Find where the given text appears and provide that cell's center as (x, y) coordinate. 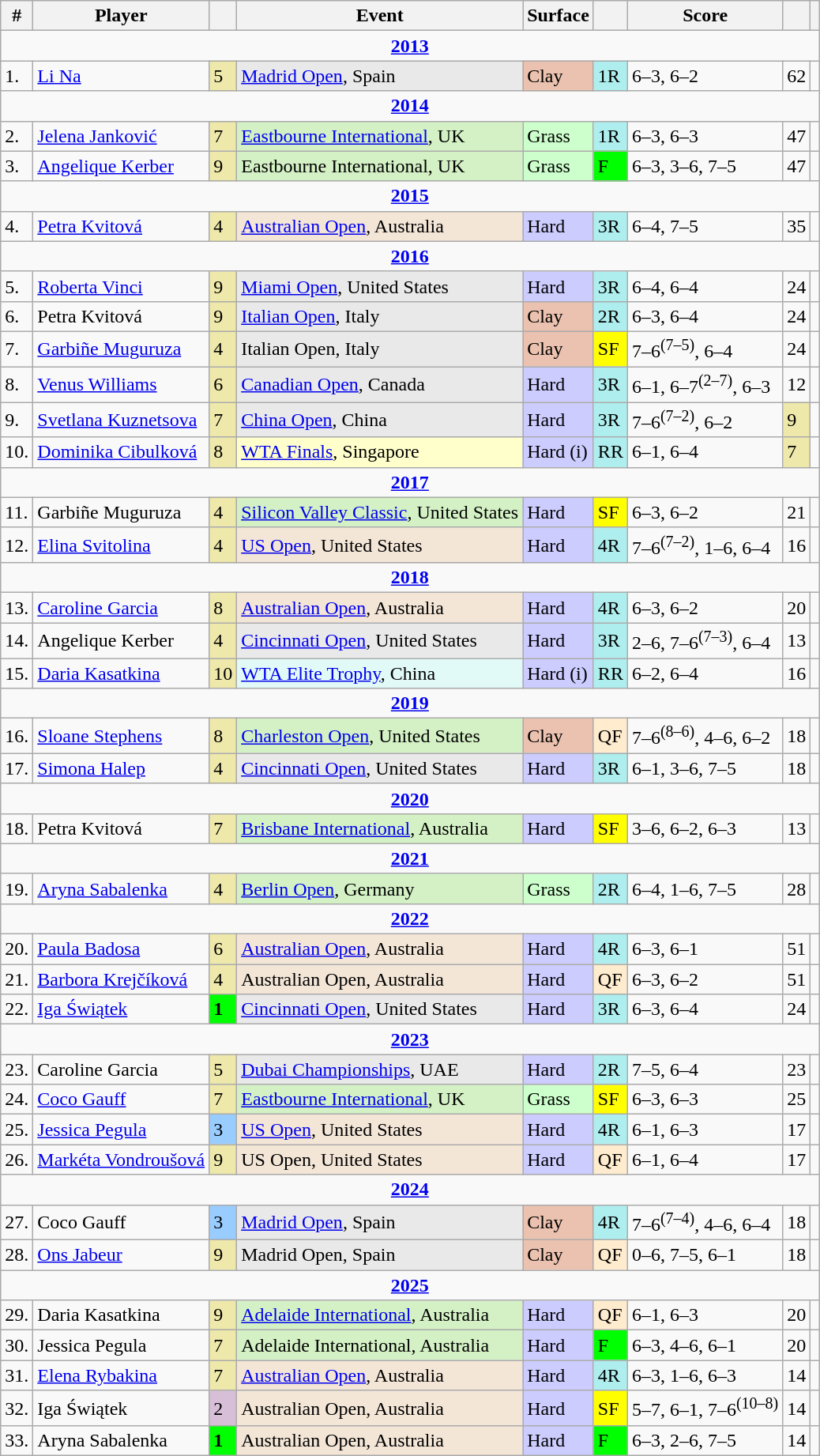
6–3, 3–6, 7–5 (705, 166)
Event (380, 16)
Sloane Stephens (122, 737)
0–6, 7–5, 6–1 (705, 1255)
2014 (410, 106)
2017 (410, 482)
2013 (410, 46)
2022 (410, 919)
21. (17, 979)
7. (17, 349)
2–6, 7–6(7–3), 6–4 (705, 640)
2024 (410, 1190)
18. (17, 828)
28. (17, 1255)
22. (17, 1009)
2016 (410, 256)
2025 (410, 1285)
6–3, 2–6, 7–5 (705, 1441)
Roberta Vinci (122, 286)
23. (17, 1069)
2015 (410, 196)
1. (17, 76)
6–4, 7–5 (705, 226)
Score (705, 16)
35 (796, 226)
Barbora Krejčíková (122, 979)
12 (796, 384)
30. (17, 1345)
21 (796, 512)
3–6, 6–2, 6–3 (705, 828)
12. (17, 545)
6–3, 4–6, 6–1 (705, 1345)
29. (17, 1315)
Ons Jabeur (122, 1255)
7–6(7–2), 6–2 (705, 421)
24. (17, 1100)
8. (17, 384)
6. (17, 316)
23 (796, 1069)
Canadian Open, Canada (380, 384)
2021 (410, 858)
33. (17, 1441)
7–6(7–4), 4–6, 6–4 (705, 1222)
China Open, China (380, 421)
2020 (410, 798)
25 (796, 1100)
2 (223, 1409)
5. (17, 286)
7–6(7–2), 1–6, 6–4 (705, 545)
Li Na (122, 76)
Miami Open, United States (380, 286)
2019 (410, 703)
62 (796, 76)
14. (17, 640)
2023 (410, 1039)
Surface (559, 16)
Charleston Open, United States (380, 737)
6–1, 6–7(2–7), 6–3 (705, 384)
5–7, 6–1, 7–6(10–8) (705, 1409)
2018 (410, 578)
Paula Badosa (122, 949)
WTA Elite Trophy, China (380, 673)
6–2, 6–4 (705, 673)
32. (17, 1409)
19. (17, 888)
6–4, 1–6, 7–5 (705, 888)
6–1, 3–6, 7–5 (705, 768)
7–6(8–6), 4–6, 6–2 (705, 737)
6–3, 6–1 (705, 949)
Player (122, 16)
Svetlana Kuznetsova (122, 421)
2. (17, 136)
16. (17, 737)
7–6(7–5), 6–4 (705, 349)
31. (17, 1375)
27. (17, 1222)
3. (17, 166)
WTA Finals, Singapore (380, 452)
Dominika Cibulková (122, 452)
Simona Halep (122, 768)
28 (796, 888)
Jelena Janković (122, 136)
10 (223, 673)
# (17, 16)
Dubai Championships, UAE (380, 1069)
Brisbane International, Australia (380, 828)
Markéta Vondroušová (122, 1160)
15. (17, 673)
Silicon Valley Classic, United States (380, 512)
11. (17, 512)
26. (17, 1160)
7–5, 6–4 (705, 1069)
Venus Williams (122, 384)
Elina Svitolina (122, 545)
6–4, 6–4 (705, 286)
4. (17, 226)
Elena Rybakina (122, 1375)
6–3, 1–6, 6–3 (705, 1375)
17. (17, 768)
25. (17, 1130)
Berlin Open, Germany (380, 888)
10. (17, 452)
9. (17, 421)
13. (17, 608)
20. (17, 949)
